Scan for the cell matching the given text and deliver its (x, y) coordinate at center. 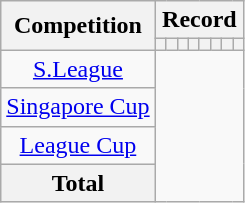
S.League (78, 69)
Record (199, 20)
Total (78, 183)
Singapore Cup (78, 107)
Competition (78, 26)
League Cup (78, 145)
